Search for the cell housing the specified text and yield its (X, Y) center coordinate. 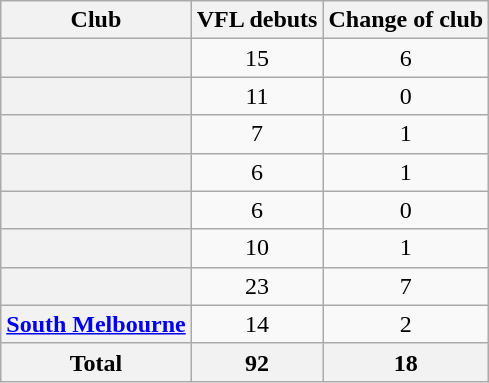
14 (257, 324)
Change of club (406, 20)
92 (257, 362)
Total (96, 362)
South Melbourne (96, 324)
2 (406, 324)
10 (257, 248)
Club (96, 20)
11 (257, 96)
VFL debuts (257, 20)
15 (257, 58)
18 (406, 362)
23 (257, 286)
